Search for the cell housing the specified text and yield its [X, Y] center coordinate. 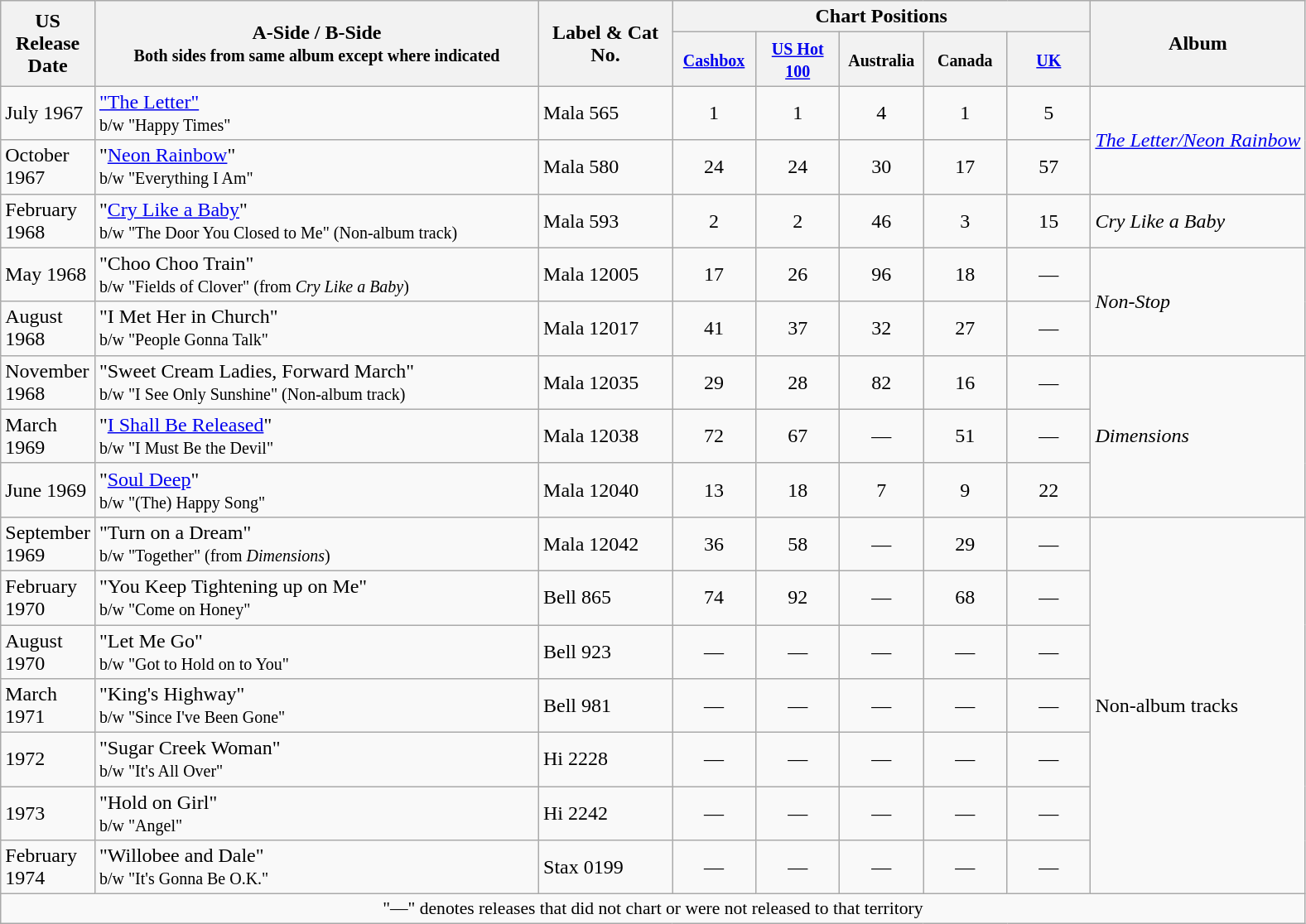
"Neon Rainbow"b/w "Everything I Am" [316, 167]
26 [798, 275]
96 [881, 275]
Album [1198, 43]
September 1969 [48, 543]
92 [798, 598]
72 [714, 436]
May 1968 [48, 275]
July 1967 [48, 113]
58 [798, 543]
30 [881, 167]
7 [881, 490]
16 [966, 383]
"Sweet Cream Ladies, Forward March"b/w "I See Only Sunshine" (Non-album track) [316, 383]
Mala 12040 [606, 490]
February 1974 [48, 868]
"Sugar Creek Woman"b/w "It's All Over" [316, 760]
"Soul Deep"b/w "(The) Happy Song" [316, 490]
Mala 593 [606, 220]
Mala 12017 [606, 328]
Stax 0199 [606, 868]
Cashbox [714, 60]
"Choo Choo Train"b/w "Fields of Clover" (from Cry Like a Baby) [316, 275]
Mala 12038 [606, 436]
27 [966, 328]
The Letter/Neon Rainbow [1198, 140]
37 [798, 328]
Bell 923 [606, 651]
"King's Highway"b/w "Since I've Been Gone" [316, 705]
October 1967 [48, 167]
Cry Like a Baby [1198, 220]
74 [714, 598]
Non-Stop [1198, 301]
August 1968 [48, 328]
March 1969 [48, 436]
1973 [48, 813]
28 [798, 383]
Chart Positions [881, 17]
"Hold on Girl"b/w "Angel" [316, 813]
5 [1048, 113]
Australia [881, 60]
36 [714, 543]
1972 [48, 760]
3 [966, 220]
Non-album tracks [1198, 705]
US Release Date [48, 43]
"Let Me Go"b/w "Got to Hold on to You" [316, 651]
"The Letter"b/w "Happy Times" [316, 113]
67 [798, 436]
46 [881, 220]
32 [881, 328]
"I Shall Be Released"b/w "I Must Be the Devil" [316, 436]
June 1969 [48, 490]
February 1970 [48, 598]
82 [881, 383]
Dimensions [1198, 436]
A-Side / B-SideBoth sides from same album except where indicated [316, 43]
9 [966, 490]
"Turn on a Dream"b/w "Together" (from Dimensions) [316, 543]
Hi 2228 [606, 760]
Label & Cat No. [606, 43]
"I Met Her in Church"b/w "People Gonna Talk" [316, 328]
"Cry Like a Baby"b/w "The Door You Closed to Me" (Non-album track) [316, 220]
Mala 12005 [606, 275]
51 [966, 436]
"—" denotes releases that did not chart or were not released to that territory [653, 909]
November 1968 [48, 383]
Mala 12035 [606, 383]
Bell 865 [606, 598]
4 [881, 113]
68 [966, 598]
August 1970 [48, 651]
US Hot 100 [798, 60]
22 [1048, 490]
13 [714, 490]
Hi 2242 [606, 813]
Bell 981 [606, 705]
41 [714, 328]
Mala 580 [606, 167]
UK [1048, 60]
February 1968 [48, 220]
March 1971 [48, 705]
57 [1048, 167]
"Willobee and Dale"b/w "It's Gonna Be O.K." [316, 868]
Mala 565 [606, 113]
"You Keep Tightening up on Me"b/w "Come on Honey" [316, 598]
Canada [966, 60]
Mala 12042 [606, 543]
15 [1048, 220]
